Search for the cell housing the specified text and yield its (X, Y) center coordinate. 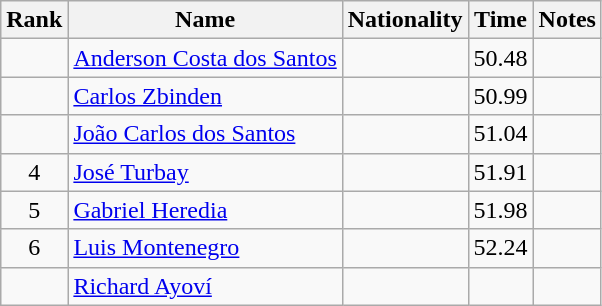
51.04 (500, 134)
52.24 (500, 248)
Notes (567, 20)
50.99 (500, 96)
Carlos Zbinden (205, 96)
João Carlos dos Santos (205, 134)
José Turbay (205, 172)
Gabriel Heredia (205, 210)
4 (34, 172)
6 (34, 248)
Rank (34, 20)
Luis Montenegro (205, 248)
Nationality (405, 20)
Name (205, 20)
Richard Ayoví (205, 286)
5 (34, 210)
51.98 (500, 210)
51.91 (500, 172)
Anderson Costa dos Santos (205, 58)
50.48 (500, 58)
Time (500, 20)
